From the cell containing the given text, extract its center point as (X, Y) coordinate. 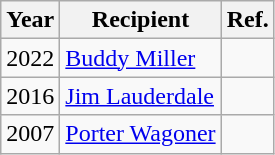
Jim Lauderdale (140, 96)
Porter Wagoner (140, 134)
Year (30, 20)
Recipient (140, 20)
2022 (30, 58)
Buddy Miller (140, 58)
Ref. (248, 20)
2007 (30, 134)
2016 (30, 96)
